Find where the given text appears and provide that cell's center as [x, y] coordinate. 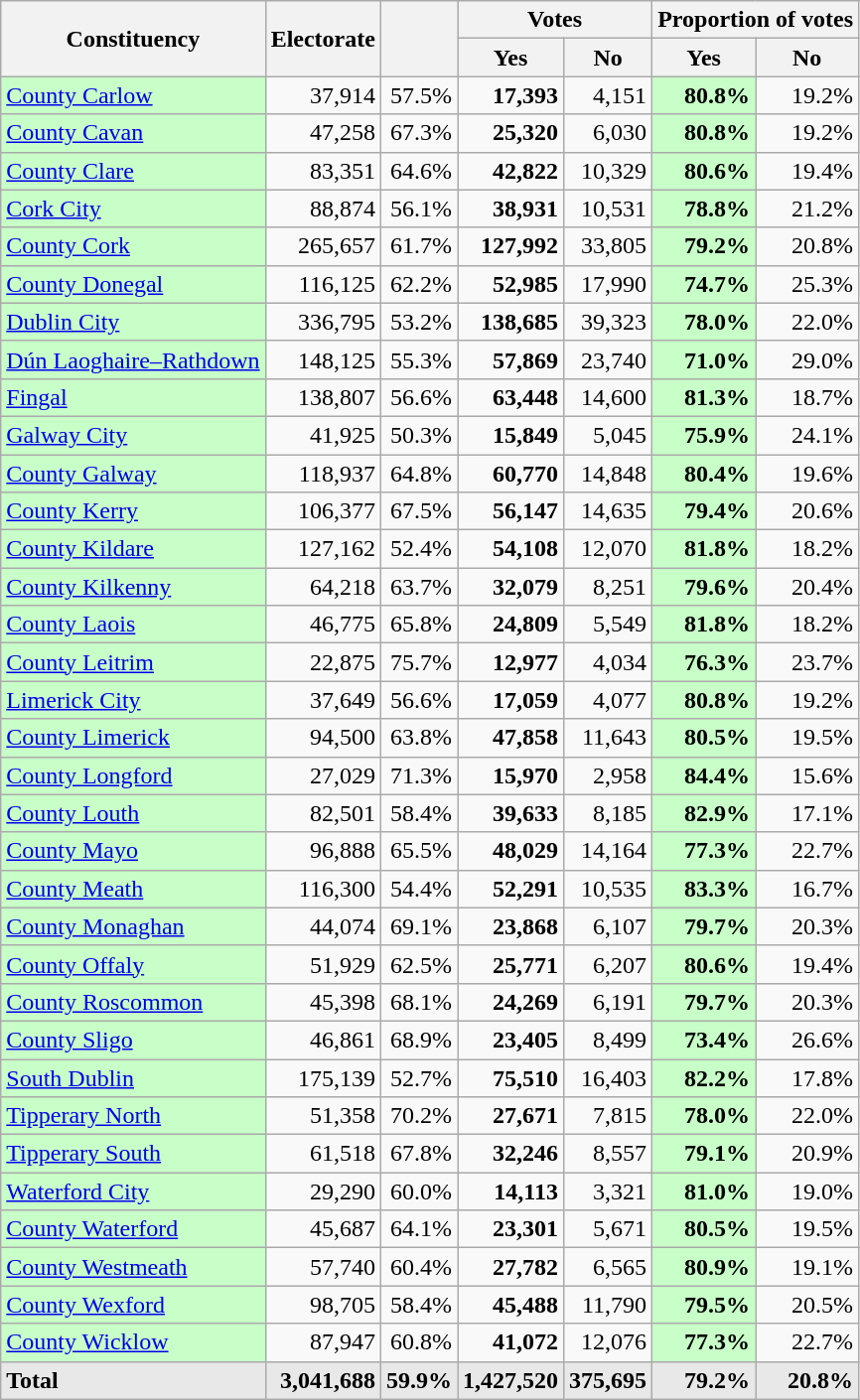
Proportion of votes [756, 20]
48,029 [510, 851]
54.4% [419, 889]
23,868 [510, 926]
51,929 [323, 964]
27,029 [323, 775]
4,077 [608, 700]
11,643 [608, 738]
8,185 [608, 813]
County Donegal [133, 284]
23,301 [510, 1229]
12,070 [608, 549]
10,535 [608, 889]
78.8% [704, 209]
116,300 [323, 889]
82,501 [323, 813]
127,162 [323, 549]
63,448 [510, 397]
Electorate [323, 39]
82.9% [704, 813]
25,771 [510, 964]
29,290 [323, 1191]
84.4% [704, 775]
52.7% [419, 1077]
46,775 [323, 625]
39,633 [510, 813]
Votes [554, 20]
265,657 [323, 246]
98,705 [323, 1305]
23,405 [510, 1040]
41,925 [323, 435]
71.3% [419, 775]
52,291 [510, 889]
64.6% [419, 171]
79.6% [704, 587]
57,869 [510, 359]
81.0% [704, 1191]
County Cork [133, 246]
County Roscommon [133, 1002]
68.9% [419, 1040]
118,937 [323, 474]
19.6% [807, 474]
County Leitrim [133, 662]
County Wicklow [133, 1342]
10,531 [608, 209]
12,977 [510, 662]
Waterford City [133, 1191]
79.4% [704, 511]
71.0% [704, 359]
County Kerry [133, 511]
45,398 [323, 1002]
Fingal [133, 397]
County Waterford [133, 1229]
17.8% [807, 1077]
70.2% [419, 1116]
County Louth [133, 813]
81.3% [704, 397]
25,320 [510, 133]
6,565 [608, 1267]
38,931 [510, 209]
69.1% [419, 926]
24.1% [807, 435]
61.7% [419, 246]
16.7% [807, 889]
88,874 [323, 209]
336,795 [323, 322]
33,805 [608, 246]
127,992 [510, 246]
County Galway [133, 474]
29.0% [807, 359]
15.6% [807, 775]
Cork City [133, 209]
County Kildare [133, 549]
20.6% [807, 511]
73.4% [704, 1040]
60.0% [419, 1191]
148,125 [323, 359]
Limerick City [133, 700]
138,685 [510, 322]
8,499 [608, 1040]
Dublin City [133, 322]
60,770 [510, 474]
79.1% [704, 1154]
18.7% [807, 397]
52.4% [419, 549]
63.7% [419, 587]
County Westmeath [133, 1267]
37,649 [323, 700]
80.4% [704, 474]
41,072 [510, 1342]
32,246 [510, 1154]
32,079 [510, 587]
25.3% [807, 284]
64.1% [419, 1229]
7,815 [608, 1116]
46,861 [323, 1040]
14,848 [608, 474]
79.5% [704, 1305]
27,671 [510, 1116]
80.9% [704, 1267]
Total [133, 1380]
20.5% [807, 1305]
53.2% [419, 322]
26.6% [807, 1040]
50.3% [419, 435]
74.7% [704, 284]
87,947 [323, 1342]
11,790 [608, 1305]
County Limerick [133, 738]
4,151 [608, 95]
47,258 [323, 133]
6,030 [608, 133]
County Laois [133, 625]
51,358 [323, 1116]
62.2% [419, 284]
County Clare [133, 171]
61,518 [323, 1154]
16,403 [608, 1077]
23.7% [807, 662]
57.5% [419, 95]
6,191 [608, 1002]
5,671 [608, 1229]
22,875 [323, 662]
64,218 [323, 587]
Constituency [133, 39]
65.8% [419, 625]
24,269 [510, 1002]
45,687 [323, 1229]
19.0% [807, 1191]
County Kilkenny [133, 587]
County Longford [133, 775]
47,858 [510, 738]
55.3% [419, 359]
County Cavan [133, 133]
17,990 [608, 284]
82.2% [704, 1077]
54,108 [510, 549]
County Sligo [133, 1040]
94,500 [323, 738]
23,740 [608, 359]
2,958 [608, 775]
19.1% [807, 1267]
62.5% [419, 964]
60.8% [419, 1342]
3,321 [608, 1191]
27,782 [510, 1267]
67.8% [419, 1154]
83.3% [704, 889]
Tipperary North [133, 1116]
56.1% [419, 209]
67.5% [419, 511]
Dún Laoghaire–Rathdown [133, 359]
68.1% [419, 1002]
14,113 [510, 1191]
57,740 [323, 1267]
83,351 [323, 171]
County Carlow [133, 95]
52,985 [510, 284]
6,107 [608, 926]
75.9% [704, 435]
138,807 [323, 397]
Tipperary South [133, 1154]
15,849 [510, 435]
17,059 [510, 700]
116,125 [323, 284]
4,034 [608, 662]
6,207 [608, 964]
5,549 [608, 625]
10,329 [608, 171]
56,147 [510, 511]
24,809 [510, 625]
County Meath [133, 889]
3,041,688 [323, 1380]
75,510 [510, 1077]
14,635 [608, 511]
County Mayo [133, 851]
15,970 [510, 775]
South Dublin [133, 1077]
175,139 [323, 1077]
8,251 [608, 587]
45,488 [510, 1305]
63.8% [419, 738]
64.8% [419, 474]
1,427,520 [510, 1380]
12,076 [608, 1342]
39,323 [608, 322]
17.1% [807, 813]
20.9% [807, 1154]
8,557 [608, 1154]
Galway City [133, 435]
44,074 [323, 926]
96,888 [323, 851]
75.7% [419, 662]
14,600 [608, 397]
20.4% [807, 587]
375,695 [608, 1380]
21.2% [807, 209]
County Wexford [133, 1305]
106,377 [323, 511]
17,393 [510, 95]
76.3% [704, 662]
37,914 [323, 95]
County Offaly [133, 964]
59.9% [419, 1380]
County Monaghan [133, 926]
67.3% [419, 133]
42,822 [510, 171]
60.4% [419, 1267]
65.5% [419, 851]
14,164 [608, 851]
5,045 [608, 435]
